Pinpoint the cell where the given text exists, returning its (x, y) midpoint coordinate. 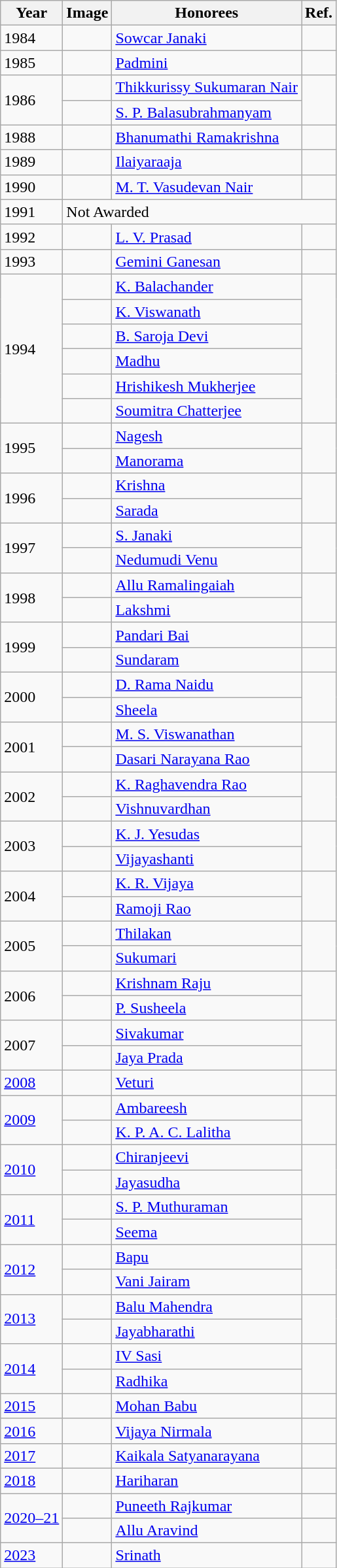
2016 (31, 1431)
K. Raghavendra Rao (207, 784)
1991 (31, 212)
Puneeth Rajkumar (207, 1505)
Sheela (207, 709)
2015 (31, 1406)
2014 (31, 1369)
M. T. Vasudevan Nair (207, 187)
2004 (31, 896)
Sowcar Janaki (207, 38)
Sundaram (207, 659)
Sukumari (207, 958)
Sivakumar (207, 1033)
Balu Mahendra (207, 1307)
L. V. Prasad (207, 237)
2000 (31, 697)
2003 (31, 846)
Hrishikesh Mukherjee (207, 386)
Manorama (207, 461)
Vijayashanti (207, 859)
Soumitra Chatterjee (207, 411)
2020–21 (31, 1518)
M. S. Viswanathan (207, 735)
Padmini (207, 63)
Sarada (207, 510)
2012 (31, 1269)
Mohan Babu (207, 1406)
1997 (31, 548)
Vishnuvardhan (207, 809)
K. Viswanath (207, 312)
Veturi (207, 1082)
Krishnam Raju (207, 983)
Allu Aravind (207, 1531)
P. Susheela (207, 1008)
2017 (31, 1456)
Dasari Narayana Rao (207, 759)
Gemini Ganesan (207, 261)
K. R. Vijaya (207, 884)
Kaikala Satyanarayana (207, 1456)
2018 (31, 1480)
Thilakan (207, 933)
2011 (31, 1220)
1993 (31, 261)
1998 (31, 597)
K. P. A. C. Lalitha (207, 1133)
Jayasudha (207, 1182)
2006 (31, 995)
Madhu (207, 361)
Srinath (207, 1556)
2007 (31, 1045)
Bhanumathi Ramakrishna (207, 137)
S. P. Muthuraman (207, 1207)
Jayabharathi (207, 1331)
Radhika (207, 1381)
Honorees (207, 13)
2001 (31, 747)
B. Saroja Devi (207, 337)
Year (31, 13)
Ilaiyaraaja (207, 162)
Vani Jairam (207, 1282)
Ref. (319, 13)
1996 (31, 498)
Vijaya Nirmala (207, 1431)
Nedumudi Venu (207, 560)
2005 (31, 946)
1985 (31, 63)
Thikkurissy Sukumaran Nair (207, 88)
Chiranjeevi (207, 1158)
Bapu (207, 1257)
1995 (31, 448)
Hariharan (207, 1480)
Krishna (207, 486)
1992 (31, 237)
S. P. Balasubrahmanyam (207, 112)
Not Awarded (200, 212)
Ambareesh (207, 1108)
K. Balachander (207, 286)
Lakshmi (207, 610)
S. Janaki (207, 535)
2023 (31, 1556)
Allu Ramalingaiah (207, 585)
2002 (31, 797)
2009 (31, 1120)
Seema (207, 1232)
1988 (31, 137)
K. J. Yesudas (207, 834)
IV Sasi (207, 1356)
Jaya Prada (207, 1058)
Pandari Bai (207, 635)
2008 (31, 1082)
Ramoji Rao (207, 909)
1990 (31, 187)
1984 (31, 38)
Nagesh (207, 436)
1999 (31, 647)
D. Rama Naidu (207, 684)
1994 (31, 348)
2010 (31, 1170)
Image (88, 13)
1986 (31, 100)
1989 (31, 162)
2013 (31, 1319)
